Pinpoint the cell where the given text exists, returning its [X, Y] midpoint coordinate. 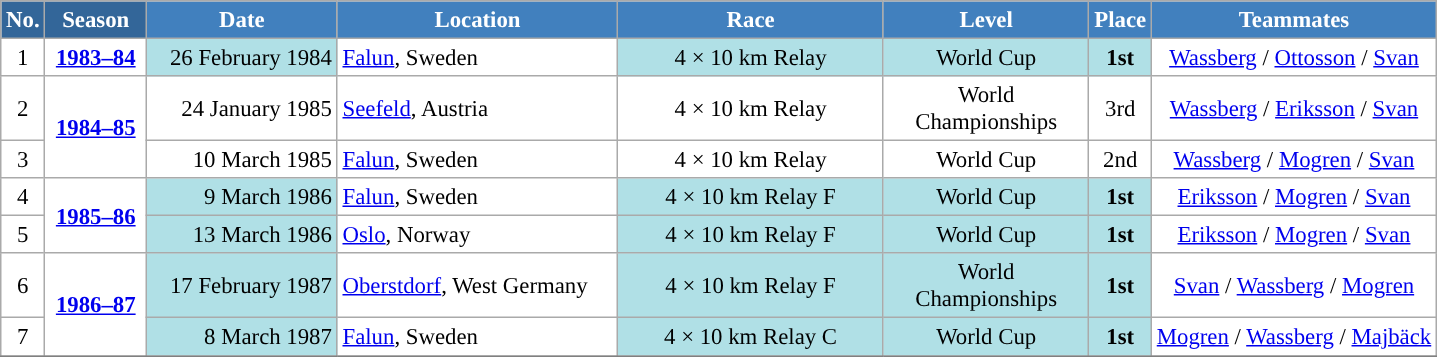
Date [242, 20]
1985–86 [96, 216]
Svan / Wassberg / Mogren [1294, 286]
No. [23, 20]
Wassberg / Mogren / Svan [1294, 160]
17 February 1987 [242, 286]
26 February 1984 [242, 58]
Level [986, 20]
Wassberg / Eriksson / Svan [1294, 108]
13 March 1986 [242, 235]
Place [1120, 20]
4 [23, 197]
Season [96, 20]
3 [23, 160]
Seefeld, Austria [478, 108]
10 March 1985 [242, 160]
2 [23, 108]
8 March 1987 [242, 337]
24 January 1985 [242, 108]
Wassberg / Ottosson / Svan [1294, 58]
Location [478, 20]
Race [751, 20]
9 March 1986 [242, 197]
Mogren / Wassberg / Majbäck [1294, 337]
5 [23, 235]
Oberstdorf, West Germany [478, 286]
Teammates [1294, 20]
3rd [1120, 108]
1986–87 [96, 305]
2nd [1120, 160]
6 [23, 286]
7 [23, 337]
4 × 10 km Relay C [751, 337]
1983–84 [96, 58]
1984–85 [96, 127]
Oslo, Norway [478, 235]
1 [23, 58]
